Output the (x, y) coordinate of the center of the cell containing the given text.  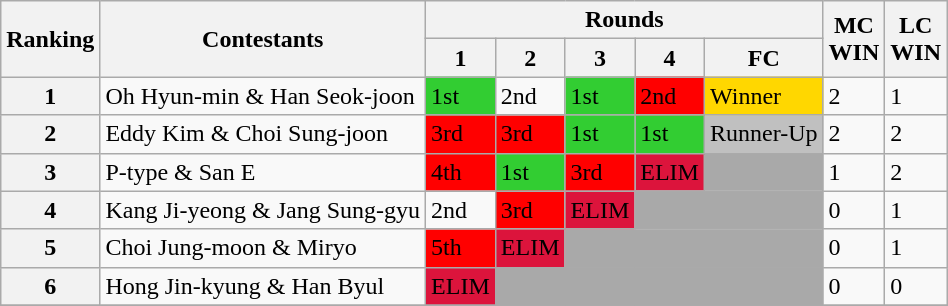
Runner-Up (764, 134)
Choi Jung-moon & Miryo (263, 248)
4th (461, 172)
FC (764, 58)
MCWIN (854, 39)
Oh Hyun-min & Han Seok-joon (263, 96)
Winner (764, 96)
6 (50, 286)
5 (50, 248)
Eddy Kim & Choi Sung-joon (263, 134)
Ranking (50, 39)
LCWIN (916, 39)
Hong Jin-kyung & Han Byul (263, 286)
Contestants (263, 39)
Rounds (624, 20)
5th (461, 248)
Kang Ji-yeong & Jang Sung-gyu (263, 210)
P-type & San E (263, 172)
